Identify which cell holds the provided text, then report its (X, Y) central coordinate. 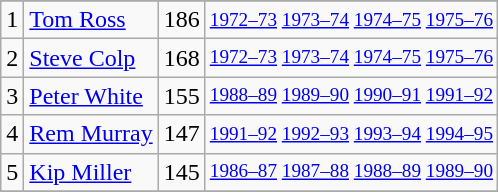
Kip Miller (91, 172)
147 (182, 134)
1988–89 1989–90 1990–91 1991–92 (351, 96)
1986–87 1987–88 1988–89 1989–90 (351, 172)
4 (12, 134)
168 (182, 58)
3 (12, 96)
5 (12, 172)
1 (12, 20)
Rem Murray (91, 134)
1991–92 1992–93 1993–94 1994–95 (351, 134)
Tom Ross (91, 20)
145 (182, 172)
186 (182, 20)
Peter White (91, 96)
155 (182, 96)
Steve Colp (91, 58)
2 (12, 58)
